Search for the cell housing the specified text and yield its [x, y] center coordinate. 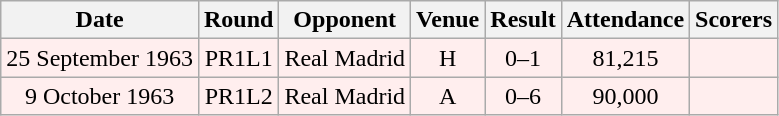
Date [100, 20]
90,000 [625, 96]
H [448, 58]
Attendance [625, 20]
0–6 [523, 96]
Scorers [734, 20]
PR1L2 [238, 96]
25 September 1963 [100, 58]
81,215 [625, 58]
Round [238, 20]
Venue [448, 20]
A [448, 96]
Result [523, 20]
9 October 1963 [100, 96]
0–1 [523, 58]
Opponent [345, 20]
PR1L1 [238, 58]
